Output the [x, y] coordinate of the center of the cell containing the given text.  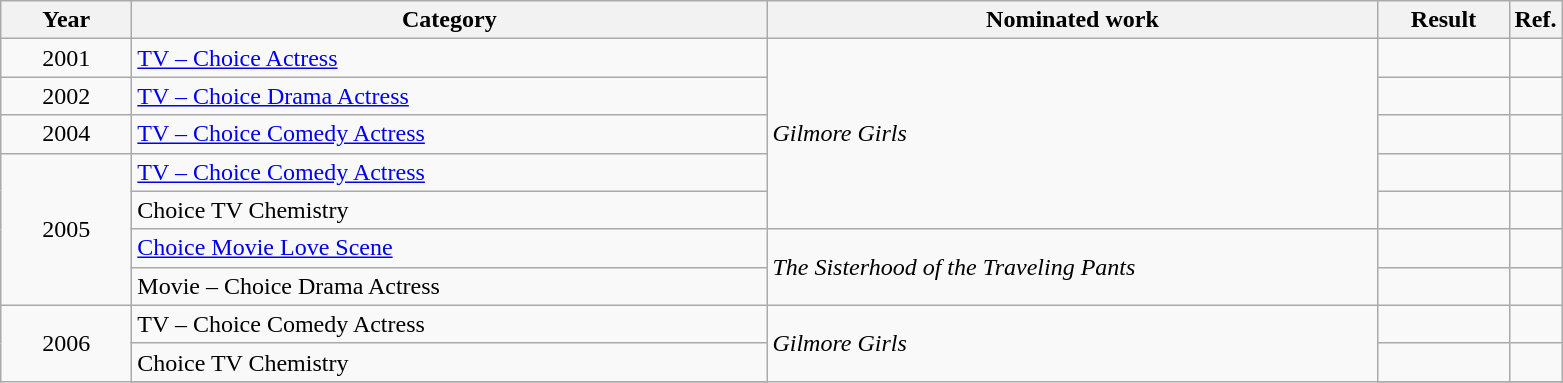
2001 [66, 58]
Year [66, 20]
Movie – Choice Drama Actress [450, 286]
2004 [66, 134]
Choice Movie Love Scene [450, 248]
Result [1444, 20]
The Sisterhood of the Traveling Pants [1072, 267]
2006 [66, 343]
2005 [66, 229]
TV – Choice Actress [450, 58]
Category [450, 20]
Ref. [1536, 20]
TV – Choice Drama Actress [450, 96]
Nominated work [1072, 20]
2002 [66, 96]
